Determine the [x, y] coordinate at the center of the cell enclosing the given text.  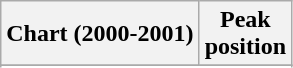
Chart (2000-2001) [100, 34]
Peakposition [245, 34]
